Extract the [x, y] coordinate from the center of the cell holding the provided text.  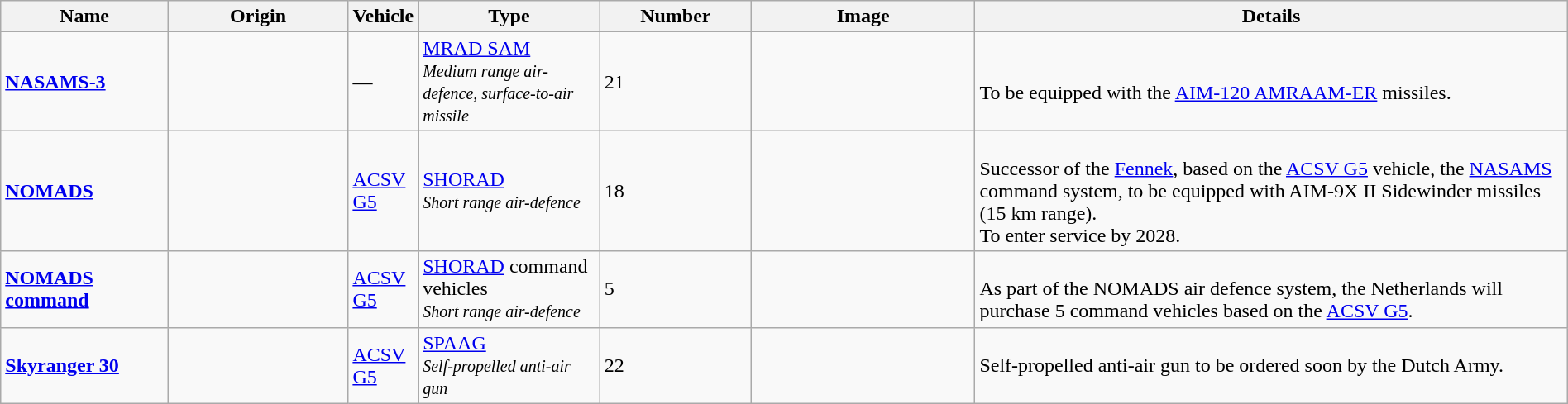
Vehicle [384, 17]
5 [675, 289]
NOMADS [84, 191]
Self-propelled anti-air gun to be ordered soon by the Dutch Army. [1271, 365]
Number [675, 17]
Image [863, 17]
MRAD SAMMedium range air-defence, surface-to-air missile [509, 81]
Details [1271, 17]
To be equipped with the AIM-120 AMRAAM-ER missiles. [1271, 81]
Name [84, 17]
Type [509, 17]
18 [675, 191]
NOMADS command [84, 289]
Origin [258, 17]
Skyranger 30 [84, 365]
NASAMS-3 [84, 81]
22 [675, 365]
21 [675, 81]
— [384, 81]
SPAAGSelf-propelled anti-air gun [509, 365]
SHORADShort range air-defence [509, 191]
As part of the NOMADS air defence system, the Netherlands will purchase 5 command vehicles based on the ACSV G5. [1271, 289]
SHORAD command vehiclesShort range air-defence [509, 289]
